Capture the cell that displays the provided text and extract its (X, Y) central coordinate. 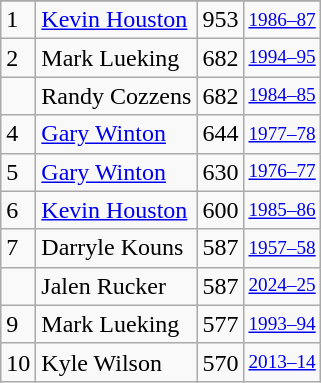
7 (18, 248)
1 (18, 20)
644 (220, 134)
Randy Cozzens (116, 96)
2013–14 (282, 362)
4 (18, 134)
2024–25 (282, 286)
1986–87 (282, 20)
10 (18, 362)
570 (220, 362)
630 (220, 172)
1957–58 (282, 248)
1976–77 (282, 172)
1994–95 (282, 58)
6 (18, 210)
2 (18, 58)
5 (18, 172)
1984–85 (282, 96)
Jalen Rucker (116, 286)
1985–86 (282, 210)
1993–94 (282, 324)
9 (18, 324)
Darryle Kouns (116, 248)
600 (220, 210)
Kyle Wilson (116, 362)
953 (220, 20)
1977–78 (282, 134)
577 (220, 324)
